Pinpoint the cell where the given text exists, returning its [X, Y] midpoint coordinate. 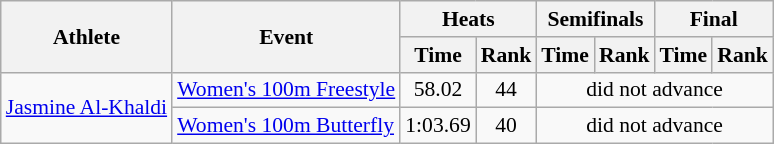
Women's 100m Butterfly [286, 126]
Final [714, 19]
58.02 [438, 90]
1:03.69 [438, 126]
Heats [468, 19]
Semifinals [595, 19]
40 [506, 126]
Jasmine Al-Khaldi [86, 108]
Event [286, 36]
Women's 100m Freestyle [286, 90]
Athlete [86, 36]
44 [506, 90]
